Extract the (x, y) coordinate from the center of the cell holding the provided text.  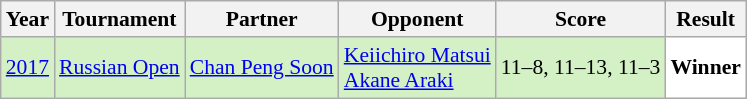
2017 (28, 68)
Partner (262, 19)
Result (706, 19)
Keiichiro Matsui Akane Araki (418, 68)
Year (28, 19)
Winner (706, 68)
Score (581, 19)
Tournament (120, 19)
Chan Peng Soon (262, 68)
Opponent (418, 19)
Russian Open (120, 68)
11–8, 11–13, 11–3 (581, 68)
